Output the [X, Y] coordinate of the center of the cell containing the given text.  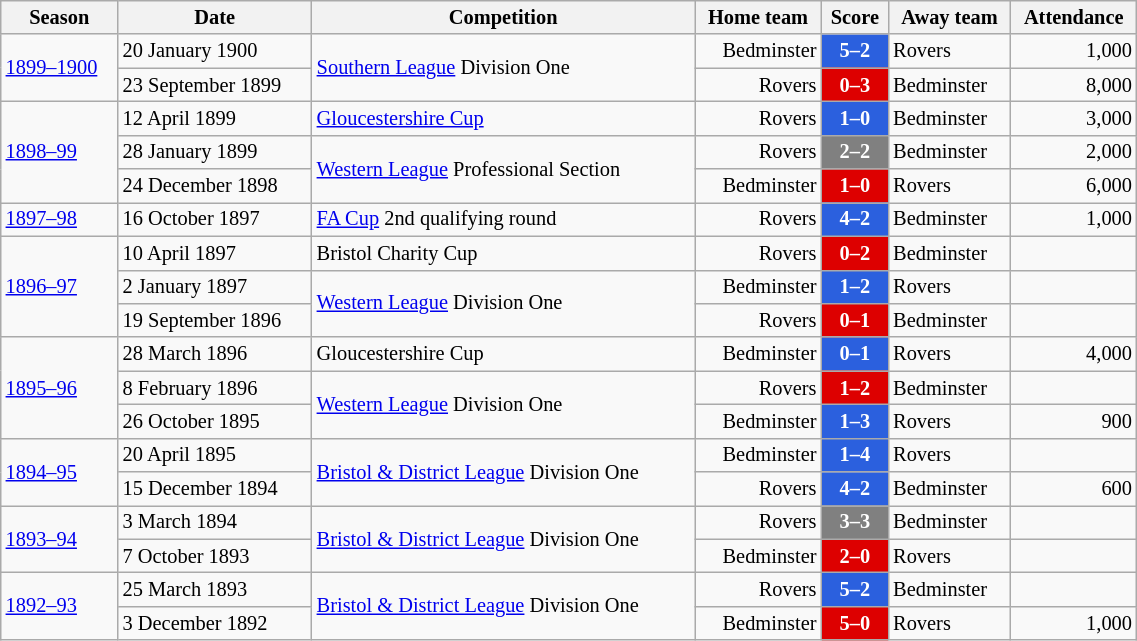
12 April 1899 [215, 118]
28 January 1899 [215, 152]
1899–1900 [60, 68]
2,000 [1074, 152]
0–2 [854, 253]
Attendance [1074, 17]
2 January 1897 [215, 287]
1896–97 [60, 286]
26 October 1895 [215, 421]
600 [1074, 489]
Season [60, 17]
Date [215, 17]
1893–94 [60, 538]
Western League Professional Section [504, 168]
20 April 1895 [215, 455]
1898–99 [60, 152]
28 March 1896 [215, 354]
5–0 [854, 623]
1892–93 [60, 606]
3 March 1894 [215, 522]
Home team [758, 17]
1895–96 [60, 388]
24 December 1898 [215, 186]
8,000 [1074, 85]
15 December 1894 [215, 489]
2–0 [854, 556]
Bristol Charity Cup [504, 253]
FA Cup 2nd qualifying round [504, 219]
1–4 [854, 455]
8 February 1896 [215, 388]
1–3 [854, 421]
10 April 1897 [215, 253]
3,000 [1074, 118]
900 [1074, 421]
Score [854, 17]
7 October 1893 [215, 556]
4,000 [1074, 354]
3 December 1892 [215, 623]
3–3 [854, 522]
1894–95 [60, 472]
19 September 1896 [215, 320]
Away team [949, 17]
23 September 1899 [215, 85]
20 January 1900 [215, 51]
1897–98 [60, 219]
6,000 [1074, 186]
0–3 [854, 85]
2–2 [854, 152]
Competition [504, 17]
16 October 1897 [215, 219]
Southern League Division One [504, 68]
25 March 1893 [215, 589]
